Capture the cell that displays the provided text and extract its [X, Y] central coordinate. 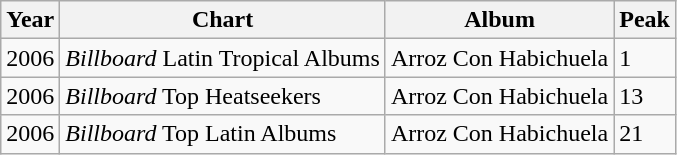
Billboard Top Latin Albums [223, 134]
Chart [223, 20]
1 [645, 58]
Year [30, 20]
Billboard Latin Tropical Albums [223, 58]
Album [499, 20]
Peak [645, 20]
13 [645, 96]
Billboard Top Heatseekers [223, 96]
21 [645, 134]
